Provide the [X, Y] coordinate of the cell's center where the given text is located.  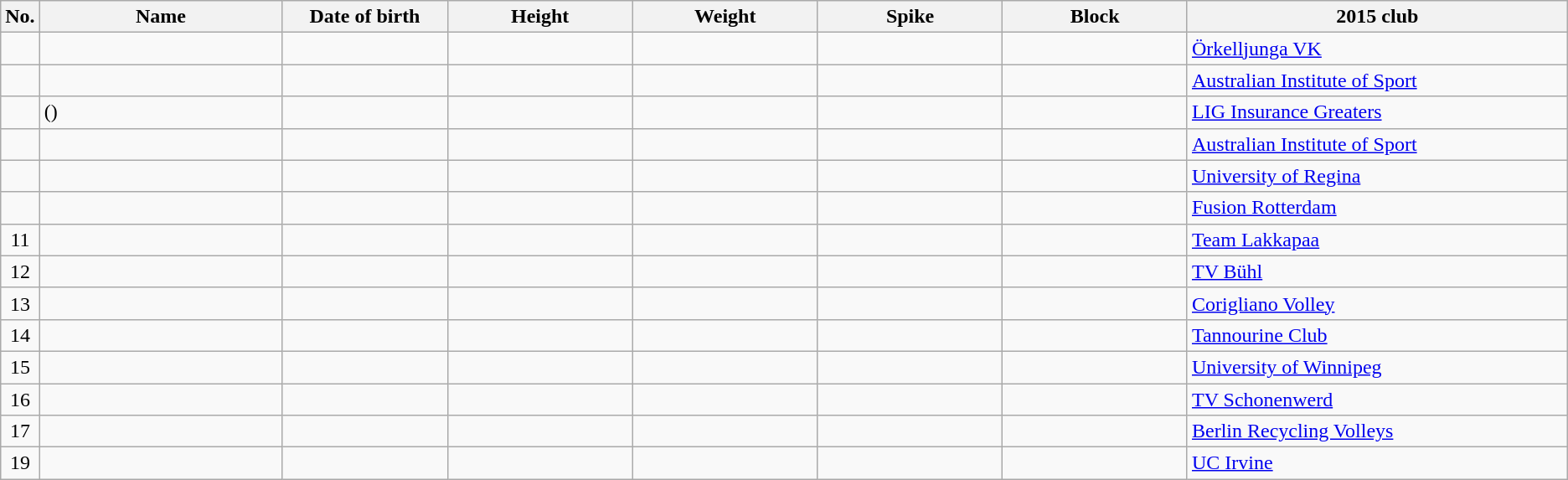
17 [20, 431]
University of Regina [1377, 176]
13 [20, 303]
12 [20, 271]
Tannourine Club [1377, 335]
11 [20, 240]
Name [161, 17]
14 [20, 335]
2015 club [1377, 17]
Height [539, 17]
Weight [725, 17]
LIG Insurance Greaters [1377, 112]
Spike [910, 17]
University of Winnipeg [1377, 367]
TV Schonenwerd [1377, 400]
19 [20, 463]
UC Irvine [1377, 463]
Fusion Rotterdam [1377, 208]
Örkelljunga VK [1377, 49]
Team Lakkapaa [1377, 240]
Berlin Recycling Volleys [1377, 431]
16 [20, 400]
Date of birth [365, 17]
() [161, 112]
TV Bühl [1377, 271]
15 [20, 367]
No. [20, 17]
Corigliano Volley [1377, 303]
Block [1096, 17]
